Detect which cell encompasses the target text, then output its (X, Y) center coordinate. 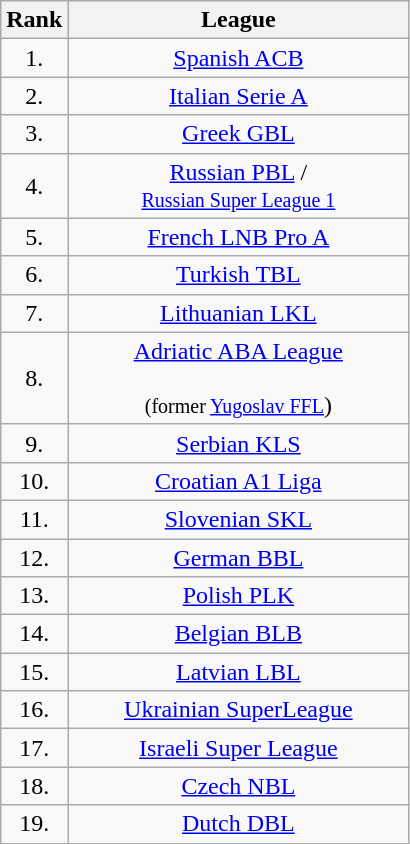
Czech NBL (238, 786)
Israeli Super League (238, 748)
Italian Serie A (238, 96)
16. (34, 710)
Rank (34, 20)
14. (34, 634)
Lithuanian LKL (238, 313)
Ukrainian SuperLeague (238, 710)
Dutch DBL (238, 824)
Polish PLK (238, 596)
1. (34, 58)
League (238, 20)
10. (34, 481)
6. (34, 275)
Spanish ACB (238, 58)
13. (34, 596)
4. (34, 186)
Serbian KLS (238, 443)
Adriatic ABA League (former Yugoslav FFL) (238, 378)
15. (34, 672)
Belgian BLB (238, 634)
7. (34, 313)
Latvian LBL (238, 672)
Turkish TBL (238, 275)
French LNB Pro A (238, 237)
8. (34, 378)
9. (34, 443)
Slovenian SKL (238, 519)
Greek GBL (238, 134)
19. (34, 824)
2. (34, 96)
12. (34, 557)
3. (34, 134)
Russian PBL / Russian Super League 1 (238, 186)
18. (34, 786)
German BBL (238, 557)
5. (34, 237)
17. (34, 748)
11. (34, 519)
Croatian A1 Liga (238, 481)
